Output the (x, y) coordinate of the center of the cell containing the given text.  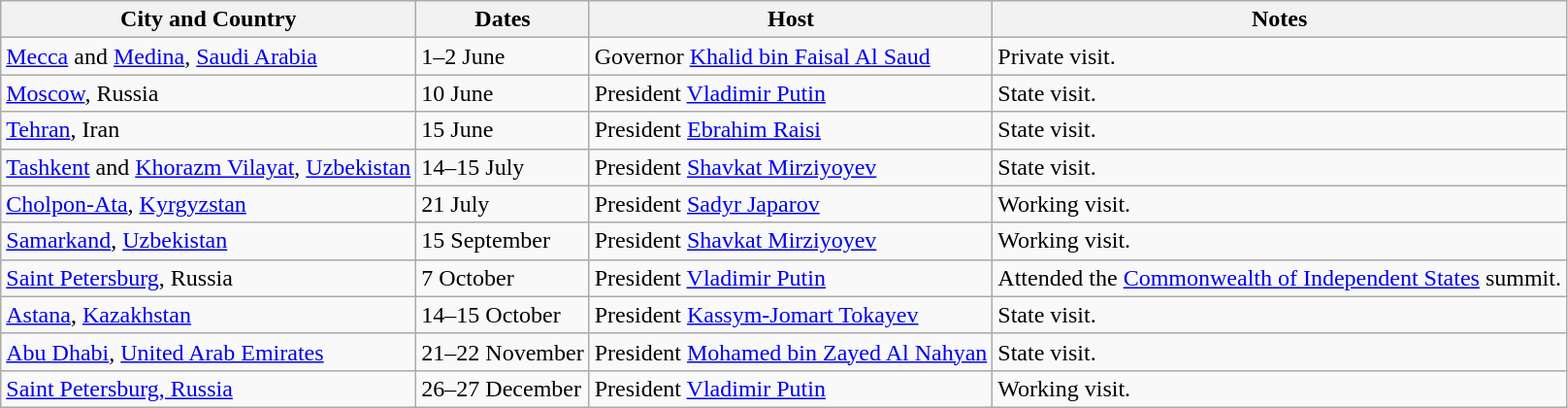
26–27 December (503, 389)
President Kassym-Jomart Tokayev (791, 315)
Moscow, Russia (209, 93)
President Ebrahim Raisi (791, 130)
15 September (503, 241)
Host (791, 19)
21–22 November (503, 352)
15 June (503, 130)
10 June (503, 93)
City and Country (209, 19)
21 July (503, 204)
1–2 June (503, 56)
Mecca and Medina, Saudi Arabia (209, 56)
Tehran, Iran (209, 130)
Samarkand, Uzbekistan (209, 241)
Private visit. (1280, 56)
14–15 October (503, 315)
7 October (503, 278)
Notes (1280, 19)
Tashkent and Khorazm Vilayat, Uzbekistan (209, 167)
Dates (503, 19)
President Sadyr Japarov (791, 204)
Attended the Commonwealth of Independent States summit. (1280, 278)
Abu Dhabi, United Arab Emirates (209, 352)
14–15 July (503, 167)
Governor Khalid bin Faisal Al Saud (791, 56)
Astana, Kazakhstan (209, 315)
President Mohamed bin Zayed Al Nahyan (791, 352)
Cholpon-Ata, Kyrgyzstan (209, 204)
